From the cell containing the given text, extract its center point as [X, Y] coordinate. 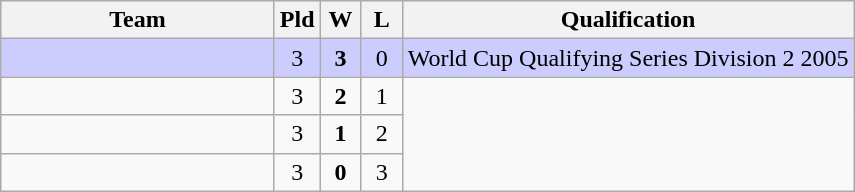
L [382, 20]
Pld [297, 20]
World Cup Qualifying Series Division 2 2005 [628, 58]
W [340, 20]
Qualification [628, 20]
Team [138, 20]
